Pinpoint the cell where the given text exists, returning its [X, Y] midpoint coordinate. 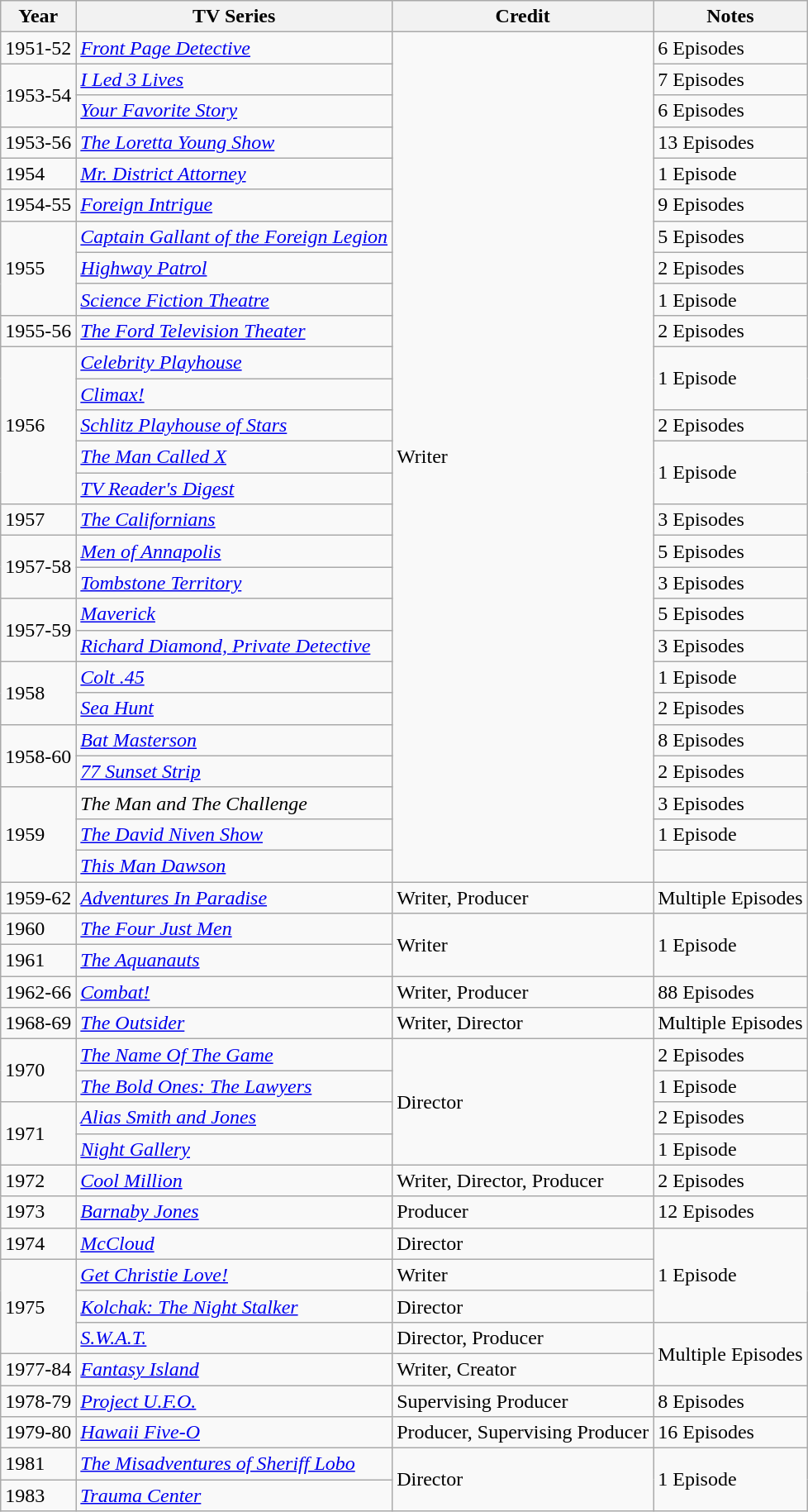
88 Episodes [730, 992]
1955 [38, 268]
16 Episodes [730, 1433]
Get Christie Love! [235, 1275]
Trauma Center [235, 1495]
Writer, Director [523, 1023]
Sea Hunt [235, 708]
The Outsider [235, 1023]
Bat Masterson [235, 740]
1977-84 [38, 1369]
Climax! [235, 394]
1953-56 [38, 142]
1970 [38, 1071]
The Man Called X [235, 457]
1957 [38, 520]
Highway Patrol [235, 268]
The Loretta Young Show [235, 142]
1973 [38, 1212]
1961 [38, 961]
Tombstone Territory [235, 583]
Writer, Creator [523, 1369]
1956 [38, 425]
The Name Of The Game [235, 1055]
Project U.F.O. [235, 1401]
13 Episodes [730, 142]
The Bold Ones: The Lawyers [235, 1086]
I Led 3 Lives [235, 79]
Writer, Director, Producer [523, 1181]
77 Sunset Strip [235, 771]
Celebrity Playhouse [235, 362]
Producer, Supervising Producer [523, 1433]
1954-55 [38, 205]
1962-66 [38, 992]
Adventures In Paradise [235, 897]
1958 [38, 693]
Director, Producer [523, 1338]
The Misadventures of Sheriff Lobo [235, 1464]
Foreign Intrigue [235, 205]
1972 [38, 1181]
Alias Smith and Jones [235, 1118]
The Four Just Men [235, 929]
The David Niven Show [235, 834]
The Man and The Challenge [235, 803]
Notes [730, 17]
Hawaii Five-O [235, 1433]
1971 [38, 1133]
1955-56 [38, 331]
1951-52 [38, 48]
Cool Million [235, 1181]
1957-58 [38, 567]
Captain Gallant of the Foreign Legion [235, 236]
Kolchak: The Night Stalker [235, 1306]
Maverick [235, 614]
Producer [523, 1212]
7 Episodes [730, 79]
1954 [38, 174]
S.W.A.T. [235, 1338]
Men of Annapolis [235, 551]
12 Episodes [730, 1212]
1968-69 [38, 1023]
The Californians [235, 520]
Barnaby Jones [235, 1212]
1981 [38, 1464]
1960 [38, 929]
McCloud [235, 1243]
1953-54 [38, 95]
TV Reader's Digest [235, 489]
Front Page Detective [235, 48]
1974 [38, 1243]
Richard Diamond, Private Detective [235, 646]
Colt .45 [235, 677]
Science Fiction Theatre [235, 299]
1978-79 [38, 1401]
1979-80 [38, 1433]
Credit [523, 17]
9 Episodes [730, 205]
The Ford Television Theater [235, 331]
Your Favorite Story [235, 111]
Mr. District Attorney [235, 174]
1983 [38, 1495]
Fantasy Island [235, 1369]
Combat! [235, 992]
1957-59 [38, 630]
1959 [38, 834]
1958-60 [38, 756]
The Aquanauts [235, 961]
Schlitz Playhouse of Stars [235, 426]
Year [38, 17]
TV Series [235, 17]
1959-62 [38, 897]
1975 [38, 1306]
Night Gallery [235, 1149]
Supervising Producer [523, 1401]
This Man Dawson [235, 866]
